Pinpoint the cell where the given text exists, returning its (x, y) midpoint coordinate. 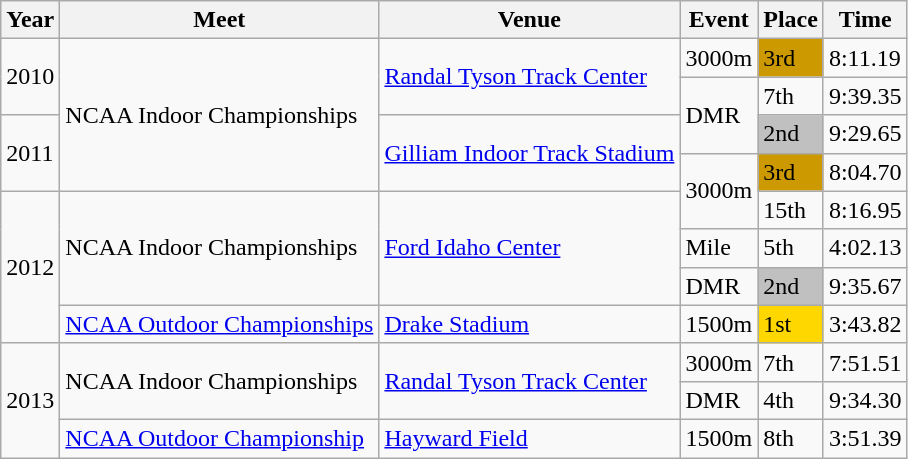
4th (791, 400)
8:11.19 (865, 58)
9:35.67 (865, 286)
NCAA Outdoor Championship (220, 438)
Gilliam Indoor Track Stadium (530, 153)
Place (791, 20)
Time (865, 20)
Mile (719, 248)
Year (30, 20)
3:51.39 (865, 438)
Venue (530, 20)
3:43.82 (865, 324)
5th (791, 248)
2012 (30, 267)
9:39.35 (865, 96)
9:29.65 (865, 134)
8:04.70 (865, 172)
2010 (30, 77)
8:16.95 (865, 210)
Hayward Field (530, 438)
7:51.51 (865, 362)
1st (791, 324)
8th (791, 438)
15th (791, 210)
2013 (30, 400)
Drake Stadium (530, 324)
Ford Idaho Center (530, 248)
Event (719, 20)
2011 (30, 153)
4:02.13 (865, 248)
9:34.30 (865, 400)
Meet (220, 20)
NCAA Outdoor Championships (220, 324)
